Scan for the cell matching the given text and deliver its (X, Y) coordinate at center. 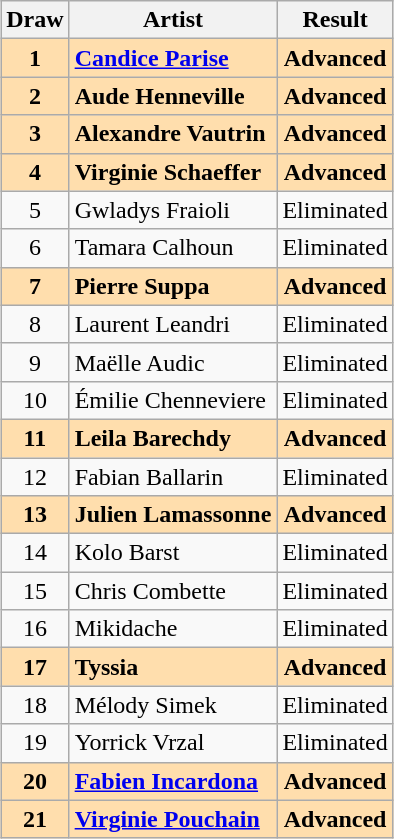
19 (35, 743)
Fabien Incardona (173, 781)
Tyssia (173, 667)
Fabian Ballarin (173, 477)
Yorrick Vrzal (173, 743)
Émilie Chenneviere (173, 400)
Alexandre Vautrin (173, 134)
Result (335, 20)
Kolo Barst (173, 553)
17 (35, 667)
Mélody Simek (173, 705)
Gwladys Fraioli (173, 210)
Artist (173, 20)
7 (35, 286)
5 (35, 210)
Tamara Calhoun (173, 248)
3 (35, 134)
Candice Parise (173, 58)
Leila Barechdy (173, 438)
Aude Henneville (173, 96)
Pierre Suppa (173, 286)
Chris Combette (173, 591)
Maëlle Audic (173, 362)
Julien Lamassonne (173, 515)
14 (35, 553)
21 (35, 819)
20 (35, 781)
10 (35, 400)
18 (35, 705)
4 (35, 172)
6 (35, 248)
Draw (35, 20)
11 (35, 438)
Laurent Leandri (173, 324)
13 (35, 515)
1 (35, 58)
2 (35, 96)
Virginie Schaeffer (173, 172)
12 (35, 477)
15 (35, 591)
Virginie Pouchain (173, 819)
8 (35, 324)
16 (35, 629)
Mikidache (173, 629)
9 (35, 362)
